For the text-containing cell, return its midpoint in (x, y) coordinate format. 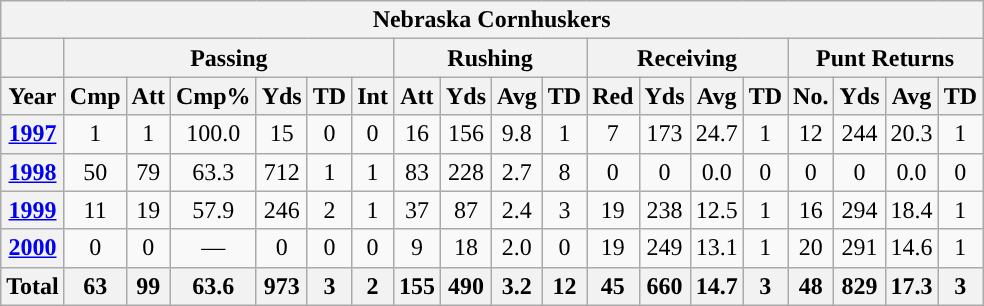
Punt Returns (886, 58)
Passing (228, 58)
79 (148, 172)
660 (664, 286)
294 (860, 210)
18.4 (912, 210)
490 (466, 286)
11 (95, 210)
13.1 (716, 248)
17.3 (912, 286)
156 (466, 134)
14.6 (912, 248)
1997 (33, 134)
Cmp% (213, 96)
238 (664, 210)
20 (811, 248)
7 (613, 134)
712 (282, 172)
Cmp (95, 96)
37 (416, 210)
57.9 (213, 210)
8 (564, 172)
48 (811, 286)
83 (416, 172)
2.0 (518, 248)
100.0 (213, 134)
9 (416, 248)
87 (466, 210)
24.7 (716, 134)
No. (811, 96)
12.5 (716, 210)
829 (860, 286)
Receiving (688, 58)
50 (95, 172)
973 (282, 286)
Nebraska Cornhuskers (492, 20)
1998 (33, 172)
2.4 (518, 210)
228 (466, 172)
14.7 (716, 286)
18 (466, 248)
99 (148, 286)
20.3 (912, 134)
155 (416, 286)
Rushing (490, 58)
249 (664, 248)
2000 (33, 248)
63.3 (213, 172)
Total (33, 286)
246 (282, 210)
15 (282, 134)
173 (664, 134)
45 (613, 286)
63.6 (213, 286)
63 (95, 286)
— (213, 248)
291 (860, 248)
Year (33, 96)
Red (613, 96)
2.7 (518, 172)
244 (860, 134)
Int (373, 96)
9.8 (518, 134)
1999 (33, 210)
3.2 (518, 286)
